Search for the cell housing the specified text and yield its [x, y] center coordinate. 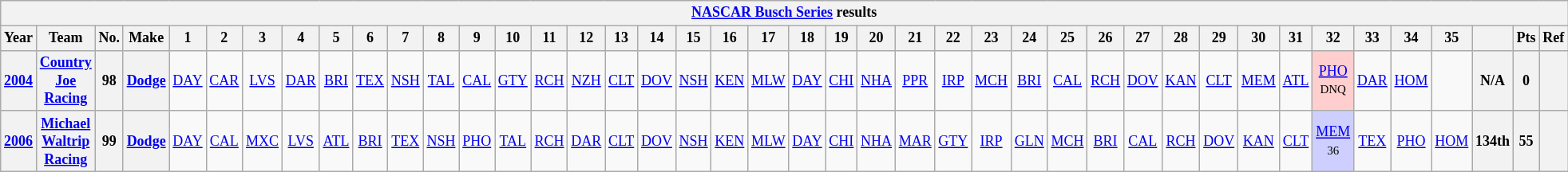
MEM36 [1333, 141]
CAR [224, 80]
28 [1181, 38]
No. [109, 38]
23 [992, 38]
34 [1412, 38]
18 [807, 38]
Year [19, 38]
26 [1106, 38]
9 [477, 38]
27 [1142, 38]
12 [586, 38]
MEM [1258, 80]
11 [549, 38]
Team [65, 38]
98 [109, 80]
NZH [586, 80]
24 [1029, 38]
10 [513, 38]
22 [953, 38]
4 [300, 38]
32 [1333, 38]
29 [1219, 38]
33 [1373, 38]
19 [841, 38]
NASCAR Busch Series results [784, 13]
13 [621, 38]
17 [768, 38]
16 [730, 38]
N/A [1493, 80]
8 [441, 38]
5 [336, 38]
MXC [263, 141]
21 [915, 38]
6 [370, 38]
99 [109, 141]
Make [146, 38]
20 [877, 38]
2006 [19, 141]
3 [263, 38]
14 [657, 38]
Michael Waltrip Racing [65, 141]
PHODNQ [1333, 80]
PPR [915, 80]
31 [1296, 38]
55 [1526, 141]
35 [1451, 38]
Pts [1526, 38]
15 [693, 38]
134th [1493, 141]
2004 [19, 80]
0 [1526, 80]
Country Joe Racing [65, 80]
25 [1067, 38]
Ref [1554, 38]
MAR [915, 141]
2 [224, 38]
7 [406, 38]
30 [1258, 38]
GLN [1029, 141]
1 [188, 38]
